Extract the [x, y] coordinate from the center of the cell holding the provided text.  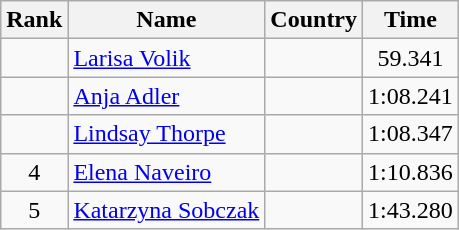
Elena Naveiro [166, 172]
1:43.280 [411, 210]
Country [314, 20]
59.341 [411, 58]
1:08.241 [411, 96]
4 [34, 172]
Lindsay Thorpe [166, 134]
1:08.347 [411, 134]
5 [34, 210]
Larisa Volik [166, 58]
Time [411, 20]
Name [166, 20]
1:10.836 [411, 172]
Anja Adler [166, 96]
Rank [34, 20]
Katarzyna Sobczak [166, 210]
